Provide the [x, y] coordinate of the cell's center where the given text is located.  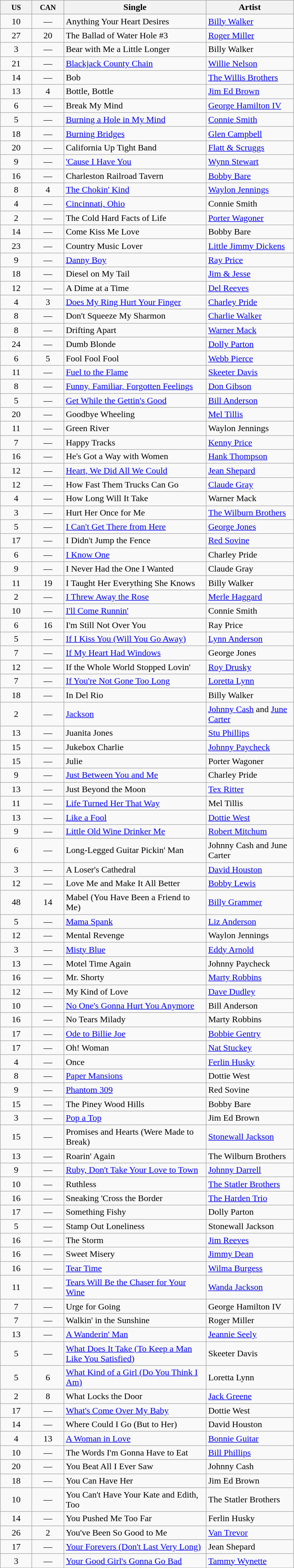
Ruthless [135, 1184]
Nat Stuckey [250, 1048]
23 [16, 246]
If I Kiss You (Will You Go Away) [135, 639]
Jukebox Charlie [135, 747]
If You're Not Gone Too Long [135, 681]
Come Kiss Me Love [135, 232]
The Words I'm Gonna Have to Eat [135, 1453]
Drifting Apart [135, 330]
Urge for Going [135, 1306]
Where Could I Go (But to Her) [135, 1425]
Jimmy Dean [250, 1254]
I'm Still Not Over You [135, 625]
Flatt & Scruggs [250, 148]
The Storm [135, 1240]
Something Fishy [135, 1212]
19 [48, 583]
US [16, 7]
If the Whole World Stopped Lovin' [135, 667]
Hank Thompson [250, 457]
Jackson [135, 714]
Don Gibson [250, 386]
I'll Come Runnin' [135, 611]
CAN [48, 7]
21 [16, 63]
Once [135, 1062]
Van Trevor [250, 1533]
Blackjack County Chain [135, 63]
The Chokin' Kind [135, 190]
The Cold Hard Facts of Life [135, 218]
I Never Had the One I Wanted [135, 569]
Paper Mansions [135, 1076]
You Beat All I Ever Saw [135, 1467]
Motel Time Again [135, 964]
Just Between You and Me [135, 775]
Just Beyond the Moon [135, 789]
Oh! Woman [135, 1048]
Funny, Familiar, Forgotten Feelings [135, 386]
Johnny Cash [250, 1467]
Stamp Out Loneliness [135, 1226]
Charleston Railroad Tavern [135, 176]
The Piney Wood Hills [135, 1104]
Life Turned Her That Way [135, 803]
Roy Drusky [250, 667]
You Can't Have Your Kate and Edith, Too [135, 1499]
Hurt Her Once for Me [135, 513]
Diesel on My Tail [135, 274]
Tear Time [135, 1268]
Tammy Wynette [250, 1561]
Single [135, 7]
Mama Spank [135, 922]
My Kind of Love [135, 992]
The Harden Trio [250, 1198]
'Cause I Have You [135, 162]
Wanda Jackson [250, 1287]
What Kind of a Girl (Do You Think I Am) [135, 1378]
California Up Tight Band [135, 148]
Bear with Me a Little Longer [135, 49]
Ruby, Don't Take Your Love to Town [135, 1170]
Billy Grammer [250, 903]
He's Got a Way with Women [135, 457]
Tears Will Be the Chaser for Your Wine [135, 1287]
No Tears Milady [135, 1020]
Fool Fool Fool [135, 358]
Break My Mind [135, 105]
Julie [135, 761]
Little Old Wine Drinker Me [135, 831]
Get While the Gettin's Good [135, 400]
Misty Blue [135, 950]
Mental Revenge [135, 936]
Bobby Lewis [250, 884]
Robert Mitchum [250, 831]
Liz Anderson [250, 922]
Stu Phillips [250, 733]
I Didn't Jump the Fence [135, 541]
Burning Bridges [135, 133]
Kenny Price [250, 443]
Long-Legged Guitar Pickin' Man [135, 850]
The Ballad of Water Hole #3 [135, 35]
Sweet Misery [135, 1254]
I Taught Her Everything She Knows [135, 583]
Sneaking 'Cross the Border [135, 1198]
No One's Gonna Hurt You Anymore [135, 1006]
Jim & Jesse [250, 274]
Glen Campbell [250, 133]
Charlie Walker [250, 316]
You Can Have Her [135, 1481]
How Fast Them Trucks Can Go [135, 485]
Fuel to the Flame [135, 372]
In Del Rio [135, 695]
Jeannie Seely [250, 1334]
Johnny Darrell [250, 1170]
27 [16, 35]
Burning a Hole in My Mind [135, 119]
Green River [135, 429]
Danny Boy [135, 260]
Webb Pierce [250, 358]
Bonnie Guitar [250, 1439]
Jack Greene [250, 1397]
Like a Fool [135, 817]
Eddy Arnold [250, 950]
Wynn Stewart [250, 162]
Artist [250, 7]
Walkin' in the Sunshine [135, 1320]
Mabel (You Have Been a Friend to Me) [135, 903]
Bob [135, 77]
You've Been So Good to Me [135, 1533]
Ode to Billie Joe [135, 1034]
Bottle, Bottle [135, 91]
I Know One [135, 555]
Country Music Lover [135, 246]
Dave Dudley [250, 992]
What Locks the Door [135, 1397]
Promises and Hearts (Were Made to Break) [135, 1137]
I Can't Get There from Here [135, 527]
Heart, We Did All We Could [135, 471]
26 [16, 1533]
Roarin' Again [135, 1156]
I Threw Away the Rose [135, 597]
Jim Reeves [250, 1240]
Bobbie Gentry [250, 1034]
Merle Haggard [250, 597]
A Wanderin' Man [135, 1334]
24 [16, 344]
What's Come Over My Baby [135, 1411]
Wilma Burgess [250, 1268]
Love Me and Make It All Better [135, 884]
Happy Tracks [135, 443]
Bill Phillips [250, 1453]
A Loser's Cathedral [135, 869]
A Woman in Love [135, 1439]
Goodbye Wheeling [135, 414]
You Pushed Me Too Far [135, 1519]
Juanita Jones [135, 733]
Your Good Girl's Gonna Go Bad [135, 1561]
The Willis Brothers [250, 77]
Del Reeves [250, 288]
Lynn Anderson [250, 639]
Tex Ritter [250, 789]
48 [16, 903]
How Long Will It Take [135, 499]
Anything Your Heart Desires [135, 21]
Does My Ring Hurt Your Finger [135, 302]
Pop a Top [135, 1118]
Little Jimmy Dickens [250, 246]
Cincinnati, Ohio [135, 204]
A Dime at a Time [135, 288]
Don't Squeeze My Sharmon [135, 316]
Your Forevers (Don't Last Very Long) [135, 1547]
Dumb Blonde [135, 344]
Phantom 309 [135, 1090]
What Does It Take (To Keep a Man Like You Satisfied) [135, 1353]
Mr. Shorty [135, 978]
If My Heart Had Windows [135, 653]
Willie Nelson [250, 63]
